From the cell containing the given text, extract its center point as [X, Y] coordinate. 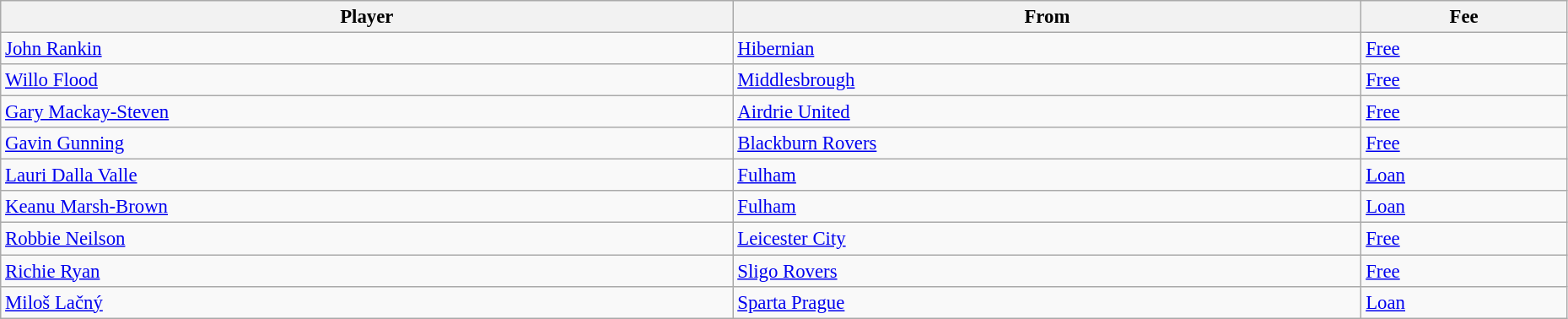
Leicester City [1048, 239]
Gavin Gunning [367, 143]
From [1048, 17]
John Rankin [367, 49]
Willo Flood [367, 80]
Fee [1464, 17]
Lauri Dalla Valle [367, 176]
Hibernian [1048, 49]
Player [367, 17]
Robbie Neilson [367, 239]
Blackburn Rovers [1048, 143]
Middlesbrough [1048, 80]
Airdrie United [1048, 112]
Sparta Prague [1048, 302]
Gary Mackay-Steven [367, 112]
Miloš Lačný [367, 302]
Keanu Marsh-Brown [367, 207]
Sligo Rovers [1048, 271]
Richie Ryan [367, 271]
